Return [x, y] of the center of cell containing provided text 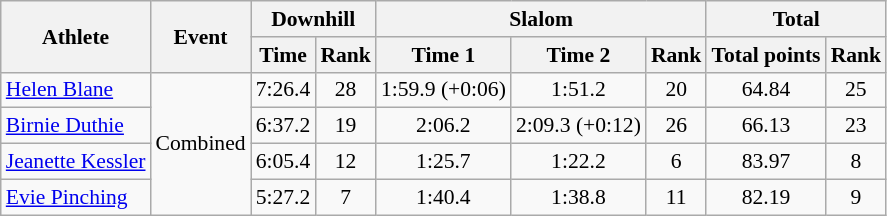
7 [346, 197]
Jeanette Kessler [76, 162]
Event [201, 36]
Time 1 [444, 55]
26 [676, 126]
20 [676, 90]
66.13 [766, 126]
Time [284, 55]
Total points [766, 55]
Helen Blane [76, 90]
1:59.9 (+0:06) [444, 90]
Evie Pinching [76, 197]
Birnie Duthie [76, 126]
9 [856, 197]
7:26.4 [284, 90]
19 [346, 126]
Time 2 [578, 55]
6 [676, 162]
Athlete [76, 36]
12 [346, 162]
6:05.4 [284, 162]
25 [856, 90]
28 [346, 90]
1:25.7 [444, 162]
82.19 [766, 197]
5:27.2 [284, 197]
2:06.2 [444, 126]
8 [856, 162]
1:40.4 [444, 197]
1:38.8 [578, 197]
Downhill [314, 19]
2:09.3 (+0:12) [578, 126]
6:37.2 [284, 126]
11 [676, 197]
Total [796, 19]
64.84 [766, 90]
Slalom [542, 19]
1:22.2 [578, 162]
Combined [201, 143]
1:51.2 [578, 90]
83.97 [766, 162]
23 [856, 126]
